Search for the cell housing the specified text and yield its (X, Y) center coordinate. 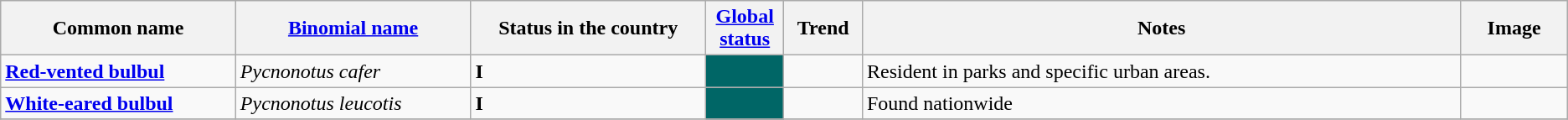
Binomial name (353, 29)
Status in the country (588, 29)
Image (1514, 29)
Resident in parks and specific urban areas. (1161, 71)
Found nationwide (1161, 103)
White-eared bulbul (119, 103)
Pycnonotus cafer (353, 71)
Pycnonotus leucotis (353, 103)
Notes (1161, 29)
Red-vented bulbul (119, 71)
Trend (823, 29)
Global status (745, 29)
Common name (119, 29)
